Provide the (x, y) coordinate of the cell's center where the given text is located.  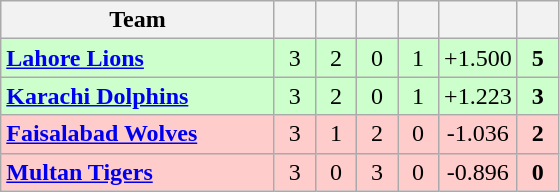
Multan Tigers (138, 172)
5 (538, 58)
-1.036 (478, 134)
-0.896 (478, 172)
+1.223 (478, 96)
Team (138, 20)
Lahore Lions (138, 58)
+1.500 (478, 58)
Faisalabad Wolves (138, 134)
Karachi Dolphins (138, 96)
